Scan for the cell matching the given text and deliver its (x, y) coordinate at center. 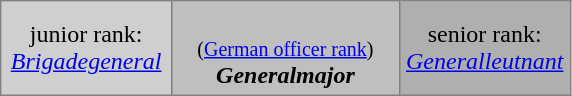
junior rank:Brigadegeneral (86, 48)
senior rank:Generalleutnant (484, 48)
(German officer rank)Generalmajor (286, 48)
